Provide the (X, Y) coordinate of the cell's center where the given text is located.  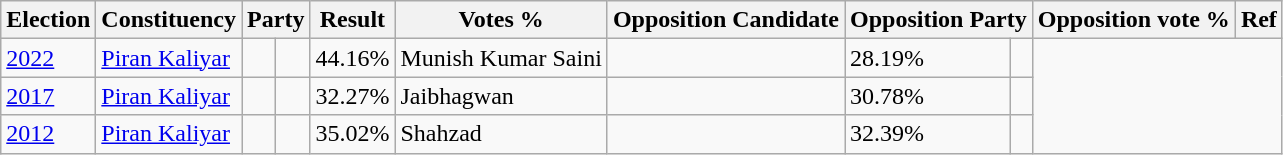
Votes % (501, 20)
28.19% (927, 58)
35.02% (352, 134)
Munish Kumar Saini (501, 58)
Jaibhagwan (501, 96)
Election (48, 20)
Opposition Party (938, 20)
2017 (48, 96)
2012 (48, 134)
Result (352, 20)
Party (276, 20)
32.27% (352, 96)
30.78% (927, 96)
Shahzad (501, 134)
Opposition vote % (1134, 20)
2022 (48, 58)
32.39% (927, 134)
Constituency (169, 20)
Opposition Candidate (726, 20)
Ref (1258, 20)
44.16% (352, 58)
